Output the [X, Y] coordinate of the center of the cell containing the given text.  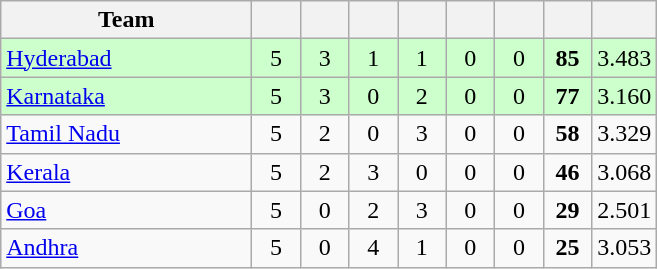
3.483 [624, 58]
Kerala [126, 172]
58 [568, 134]
3.329 [624, 134]
25 [568, 248]
4 [374, 248]
3.160 [624, 96]
2.501 [624, 210]
Karnataka [126, 96]
Hyderabad [126, 58]
46 [568, 172]
Andhra [126, 248]
85 [568, 58]
Goa [126, 210]
Tamil Nadu [126, 134]
77 [568, 96]
3.053 [624, 248]
29 [568, 210]
3.068 [624, 172]
Team [126, 20]
